Search for the cell housing the specified text and yield its (x, y) center coordinate. 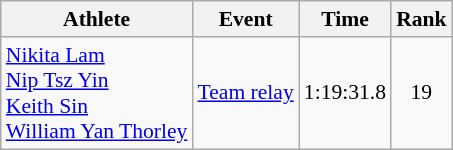
Athlete (97, 19)
1:19:31.8 (345, 93)
Team relay (245, 93)
19 (422, 93)
Rank (422, 19)
Time (345, 19)
Nikita Lam Nip Tsz Yin Keith Sin William Yan Thorley (97, 93)
Event (245, 19)
